Find where the given text appears and provide that cell's center as [X, Y] coordinate. 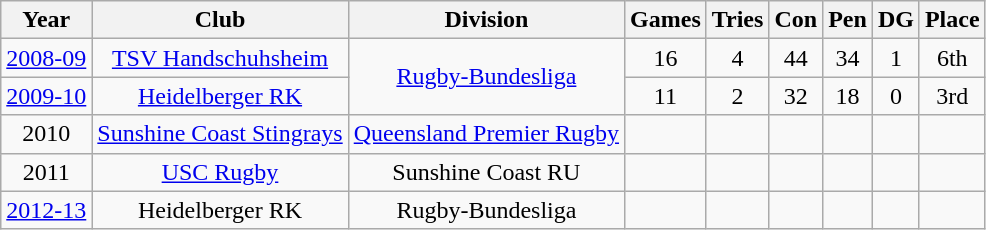
44 [796, 58]
Sunshine Coast RU [486, 172]
18 [848, 96]
6th [952, 58]
Division [486, 20]
34 [848, 58]
2012-13 [46, 210]
11 [666, 96]
USC Rugby [220, 172]
3rd [952, 96]
Tries [738, 20]
4 [738, 58]
DG [896, 20]
2 [738, 96]
2010 [46, 134]
Queensland Premier Rugby [486, 134]
32 [796, 96]
Con [796, 20]
Games [666, 20]
2009-10 [46, 96]
2008-09 [46, 58]
Year [46, 20]
Club [220, 20]
Place [952, 20]
16 [666, 58]
Pen [848, 20]
Sunshine Coast Stingrays [220, 134]
TSV Handschuhsheim [220, 58]
0 [896, 96]
2011 [46, 172]
1 [896, 58]
